Provide the [X, Y] coordinate of the cell's center where the given text is located.  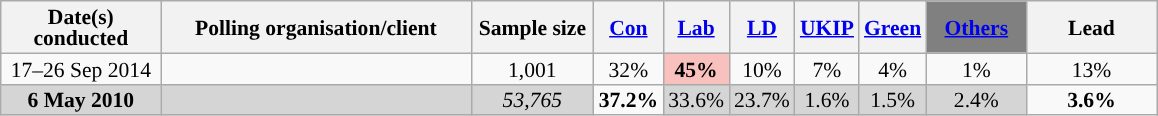
Lead [1091, 27]
Polling organisation/client [316, 27]
Green [892, 27]
7% [827, 68]
Lab [696, 27]
LD [762, 27]
33.6% [696, 100]
UKIP [827, 27]
13% [1091, 68]
23.7% [762, 100]
2.4% [976, 100]
Date(s)conducted [81, 27]
3.6% [1091, 100]
17–26 Sep 2014 [81, 68]
Others [976, 27]
6 May 2010 [81, 100]
1,001 [532, 68]
1% [976, 68]
53,765 [532, 100]
37.2% [628, 100]
10% [762, 68]
1.5% [892, 100]
Sample size [532, 27]
Con [628, 27]
32% [628, 68]
45% [696, 68]
1.6% [827, 100]
4% [892, 68]
